Provide the [X, Y] coordinate of the cell's center where the given text is located.  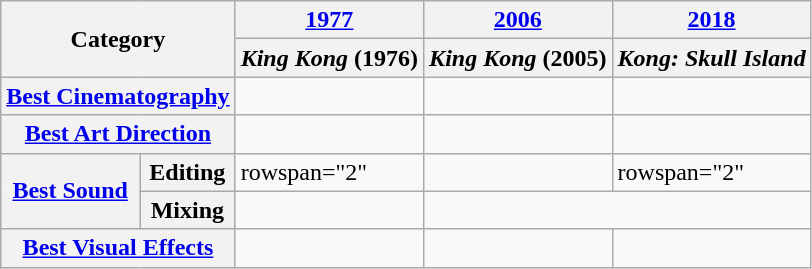
King Kong (1976) [329, 58]
1977 [329, 20]
Best Visual Effects [118, 248]
Mixing [188, 210]
Kong: Skull Island [712, 58]
2018 [712, 20]
Best Cinematography [118, 96]
Category [118, 39]
2006 [518, 20]
Best Art Direction [118, 134]
Best Sound [70, 191]
Editing [188, 172]
King Kong (2005) [518, 58]
